Locate the cell with the specified text and output its (x, y) center coordinate. 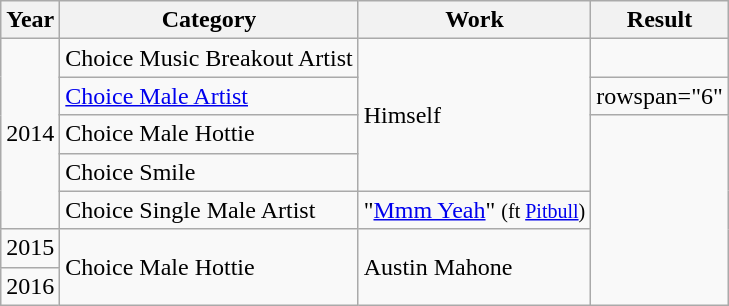
Choice Single Male Artist (209, 210)
Choice Male Artist (209, 96)
Choice Smile (209, 172)
2015 (30, 248)
Work (474, 20)
Himself (474, 115)
rowspan="6" (660, 96)
Choice Music Breakout Artist (209, 58)
"Mmm Yeah" (ft Pitbull) (474, 210)
Category (209, 20)
Result (660, 20)
Year (30, 20)
Austin Mahone (474, 267)
2014 (30, 134)
2016 (30, 286)
